Locate the cell with the specified text and output its [x, y] center coordinate. 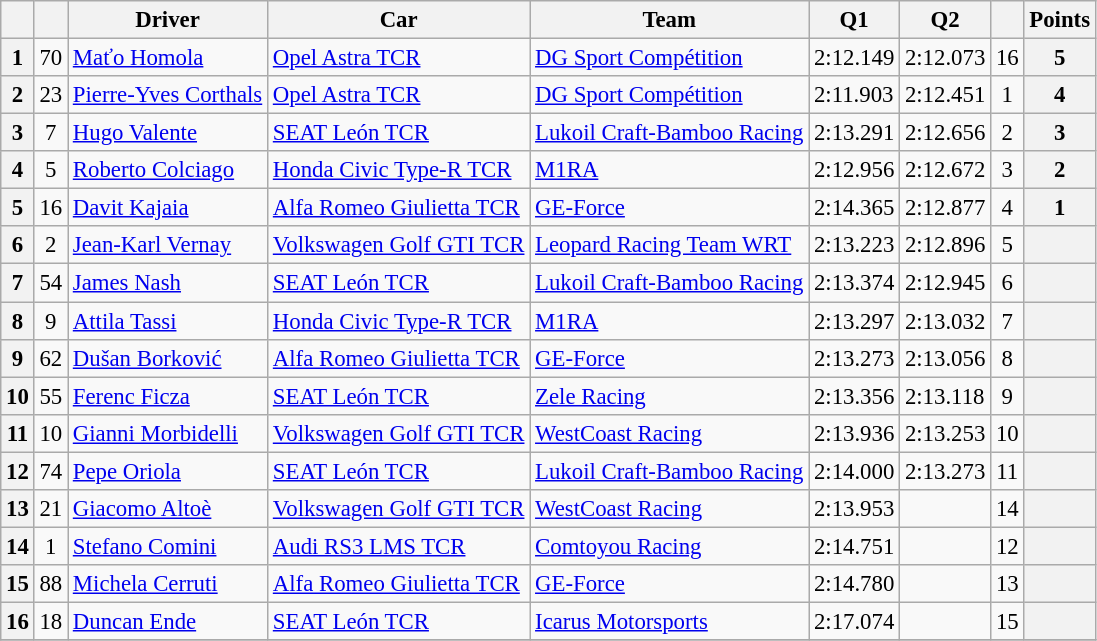
2:14.365 [854, 208]
James Nash [168, 283]
88 [50, 584]
23 [50, 95]
2:13.356 [854, 396]
Dušan Borković [168, 358]
2:12.896 [946, 245]
2:13.291 [854, 133]
55 [50, 396]
Q2 [946, 20]
2:13.056 [946, 358]
Driver [168, 20]
18 [50, 621]
2:13.374 [854, 283]
Ferenc Ficza [168, 396]
2:12.956 [854, 170]
Icarus Motorsports [670, 621]
Pierre-Yves Corthals [168, 95]
Leopard Racing Team WRT [670, 245]
2:13.297 [854, 321]
2:14.000 [854, 471]
Points [1060, 20]
Davit Kajaia [168, 208]
2:11.903 [854, 95]
Stefano Comini [168, 546]
2:12.877 [946, 208]
Car [399, 20]
Maťo Homola [168, 58]
2:12.945 [946, 283]
21 [50, 509]
Team [670, 20]
Hugo Valente [168, 133]
Attila Tassi [168, 321]
Audi RS3 LMS TCR [399, 546]
2:13.223 [854, 245]
2:13.953 [854, 509]
2:13.032 [946, 321]
Q1 [854, 20]
2:13.936 [854, 433]
Comtoyou Racing [670, 546]
Jean-Karl Vernay [168, 245]
2:12.073 [946, 58]
74 [50, 471]
Pepe Oriola [168, 471]
2:17.074 [854, 621]
2:12.451 [946, 95]
Zele Racing [670, 396]
Duncan Ende [168, 621]
Gianni Morbidelli [168, 433]
2:12.656 [946, 133]
2:13.253 [946, 433]
2:12.672 [946, 170]
2:14.751 [854, 546]
2:13.118 [946, 396]
Roberto Colciago [168, 170]
2:14.780 [854, 584]
Michela Cerruti [168, 584]
70 [50, 58]
54 [50, 283]
2:12.149 [854, 58]
62 [50, 358]
Giacomo Altoè [168, 509]
